Identify which cell holds the provided text, then report its (x, y) central coordinate. 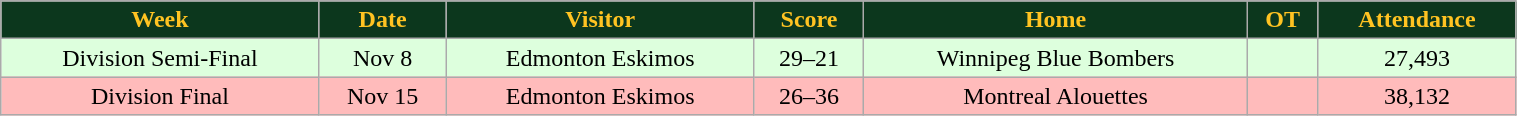
Week (160, 20)
38,132 (1417, 96)
29–21 (809, 58)
Visitor (600, 20)
Date (382, 20)
Nov 8 (382, 58)
Home (1056, 20)
Division Final (160, 96)
Score (809, 20)
Winnipeg Blue Bombers (1056, 58)
OT (1282, 20)
Division Semi-Final (160, 58)
27,493 (1417, 58)
Attendance (1417, 20)
Montreal Alouettes (1056, 96)
26–36 (809, 96)
Nov 15 (382, 96)
